Detect which cell encompasses the target text, then output its [x, y] center coordinate. 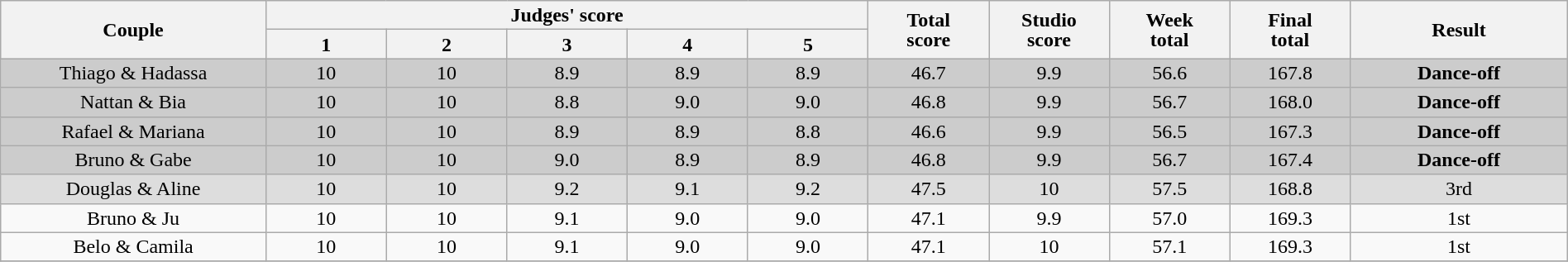
4 [687, 45]
2 [447, 45]
Bruno & Gabe [134, 160]
57.1 [1169, 246]
167.3 [1290, 131]
168.8 [1290, 188]
47.5 [929, 188]
Result [1459, 30]
1 [326, 45]
Rafael & Mariana [134, 131]
167.8 [1290, 73]
Weektotal [1169, 30]
46.6 [929, 131]
Judges' score [567, 15]
Bruno & Ju [134, 218]
167.4 [1290, 160]
Belo & Camila [134, 246]
56.6 [1169, 73]
Nattan & Bia [134, 102]
Couple [134, 30]
56.5 [1169, 131]
5 [808, 45]
168.0 [1290, 102]
Thiago & Hadassa [134, 73]
3rd [1459, 188]
46.7 [929, 73]
57.0 [1169, 218]
Douglas & Aline [134, 188]
Studioscore [1049, 30]
Totalscore [929, 30]
57.5 [1169, 188]
3 [567, 45]
Finaltotal [1290, 30]
